Find where the given text appears and provide that cell's center as (x, y) coordinate. 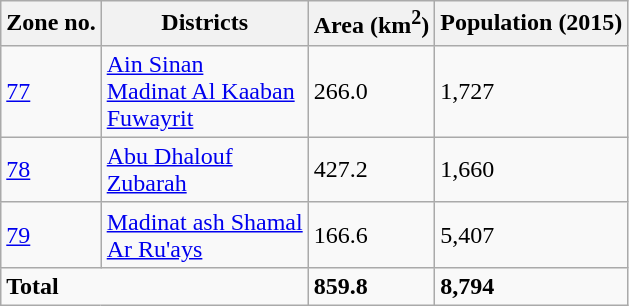
Population (2015) (532, 24)
Madinat ash Shamal Ar Ru'ays (204, 234)
Abu Dhalouf Zubarah (204, 170)
Total (154, 286)
166.6 (372, 234)
79 (51, 234)
427.2 (372, 170)
1,660 (532, 170)
5,407 (532, 234)
8,794 (532, 286)
266.0 (372, 91)
1,727 (532, 91)
Ain Sinan Madinat Al Kaaban Fuwayrit (204, 91)
Area (km2) (372, 24)
Districts (204, 24)
859.8 (372, 286)
77 (51, 91)
Zone no. (51, 24)
78 (51, 170)
